Search for the cell housing the specified text and yield its (X, Y) center coordinate. 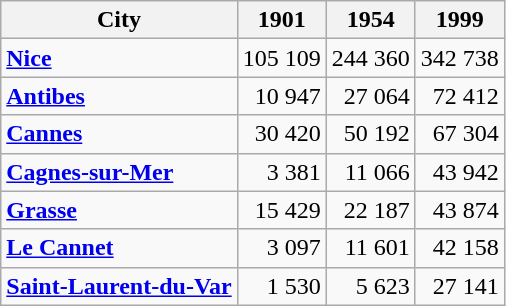
11 601 (370, 248)
3 097 (282, 248)
342 738 (460, 58)
1 530 (282, 286)
67 304 (460, 134)
27 141 (460, 286)
1954 (370, 20)
42 158 (460, 248)
Nice (119, 58)
City (119, 20)
43 874 (460, 210)
Antibes (119, 96)
Le Cannet (119, 248)
10 947 (282, 96)
50 192 (370, 134)
22 187 (370, 210)
Cannes (119, 134)
Saint-Laurent-du-Var (119, 286)
15 429 (282, 210)
Grasse (119, 210)
1901 (282, 20)
3 381 (282, 172)
1999 (460, 20)
244 360 (370, 58)
27 064 (370, 96)
72 412 (460, 96)
5 623 (370, 286)
105 109 (282, 58)
11 066 (370, 172)
Cagnes-sur-Mer (119, 172)
43 942 (460, 172)
30 420 (282, 134)
